Determine the [X, Y] coordinate at the center of the cell enclosing the given text.  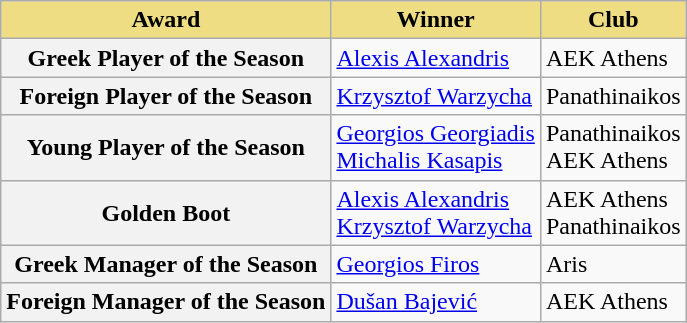
AEK AthensPanathinaikos [613, 212]
Young Player of the Season [166, 148]
Club [613, 20]
Greek Player of the Season [166, 58]
Aris [613, 264]
Winner [436, 20]
Krzysztof Warzycha [436, 96]
Georgios Georgiadis Michalis Kasapis [436, 148]
PanathinaikosAEK Athens [613, 148]
Alexis Alexandris Krzysztof Warzycha [436, 212]
Georgios Firos [436, 264]
Golden Boot [166, 212]
Foreign Manager of the Season [166, 302]
Award [166, 20]
Foreign Player of the Season [166, 96]
Dušan Bajević [436, 302]
Panathinaikos [613, 96]
Alexis Alexandris [436, 58]
Greek Manager of the Season [166, 264]
